From the cell containing the given text, extract its center point as (x, y) coordinate. 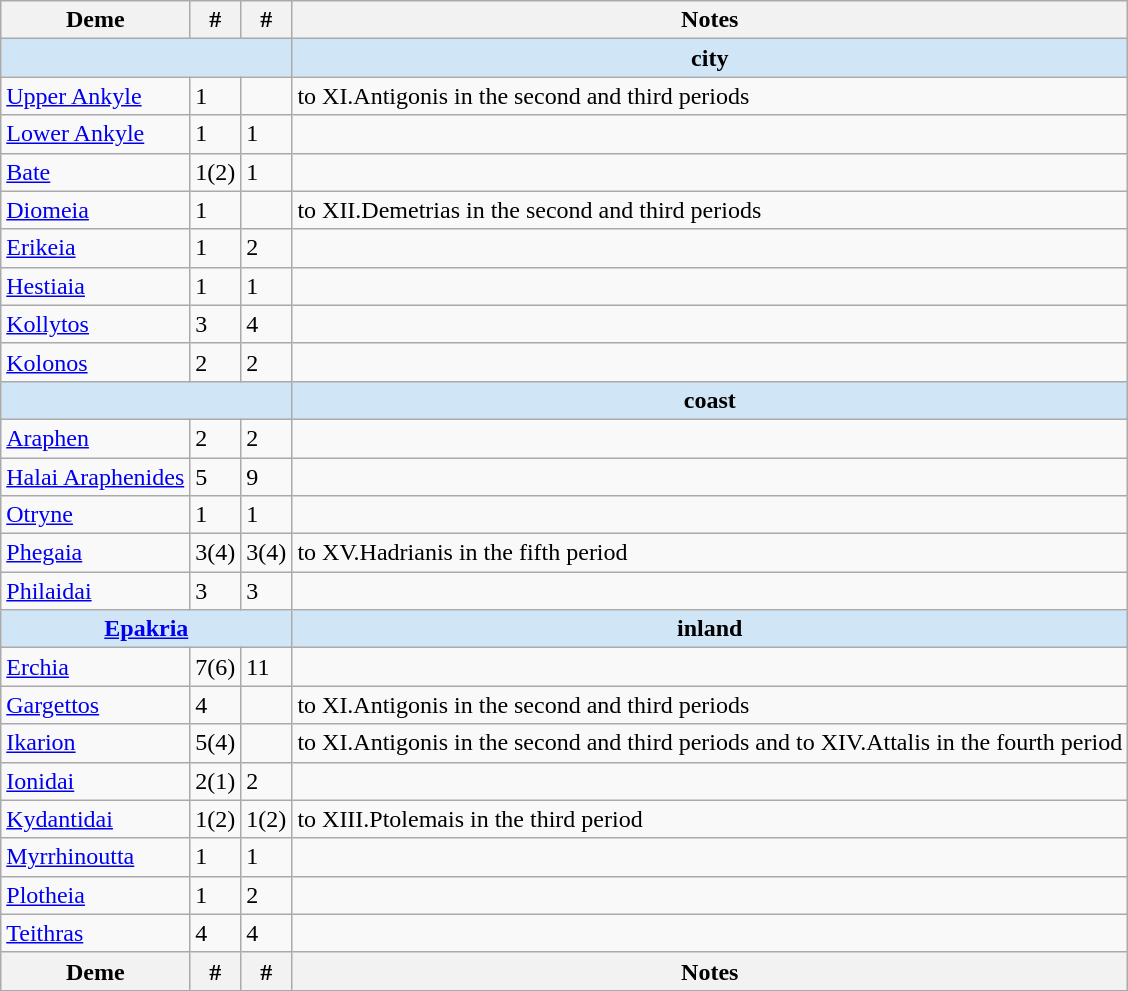
5(4) (216, 743)
Otryne (96, 515)
2(1) (216, 781)
Kydantidai (96, 819)
7(6) (216, 667)
Ionidai (96, 781)
Bate (96, 172)
Araphen (96, 438)
Lower Ankyle (96, 134)
Gargettos (96, 705)
11 (266, 667)
Halai Araphenides (96, 477)
coast (710, 400)
inland (710, 629)
Teithras (96, 933)
to XV.Hadrianis in the fifth period (710, 553)
9 (266, 477)
Erikeia (96, 248)
Hestiaia (96, 286)
5 (216, 477)
Phegaia (96, 553)
Erchia (96, 667)
Plotheia (96, 895)
Kollytos (96, 324)
Epakria (146, 629)
city (710, 58)
Ikarion (96, 743)
Kolonos (96, 362)
Philaidai (96, 591)
Diomeia (96, 210)
Myrrhinoutta (96, 857)
to XI.Antigonis in the second and third periods and to XIV.Attalis in the fourth period (710, 743)
to XII.Demetrias in the second and third periods (710, 210)
Upper Ankyle (96, 96)
to XIII.Ptolemais in the third period (710, 819)
